Provide the (x, y) coordinate of the cell's center where the given text is located.  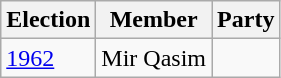
Election (48, 20)
Mir Qasim (154, 58)
1962 (48, 58)
Member (154, 20)
Party (246, 20)
